Detect which cell encompasses the target text, then output its [x, y] center coordinate. 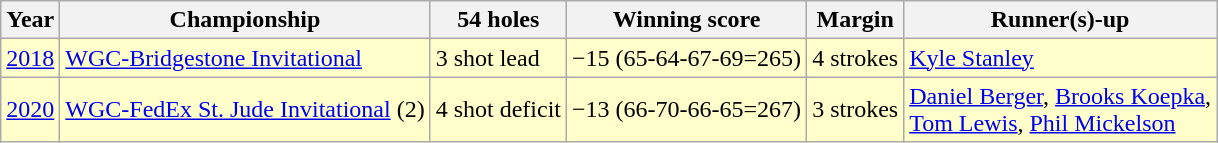
3 shot lead [498, 58]
Runner(s)-up [1060, 20]
4 shot deficit [498, 110]
Winning score [687, 20]
−15 (65-64-67-69=265) [687, 58]
4 strokes [856, 58]
2018 [30, 58]
WGC-Bridgestone Invitational [245, 58]
54 holes [498, 20]
Daniel Berger, Brooks Koepka, Tom Lewis, Phil Mickelson [1060, 110]
Year [30, 20]
2020 [30, 110]
Margin [856, 20]
Kyle Stanley [1060, 58]
−13 (66-70-66-65=267) [687, 110]
3 strokes [856, 110]
Championship [245, 20]
WGC-FedEx St. Jude Invitational (2) [245, 110]
